From the cell containing the given text, extract its center point as (X, Y) coordinate. 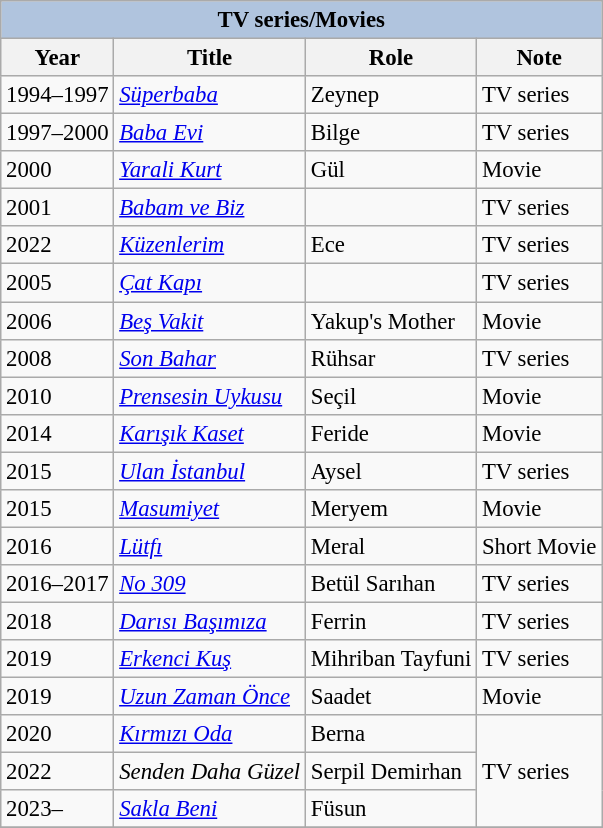
Lütfı (210, 546)
Ece (390, 245)
Beş Vakit (210, 321)
Mihriban Tayfuni (390, 659)
Füsun (390, 809)
Sakla Beni (210, 809)
1994–1997 (58, 95)
2006 (58, 321)
Seçil (390, 396)
2016 (58, 546)
Role (390, 58)
Berna (390, 734)
Serpil Demirhan (390, 772)
Prensesin Uykusu (210, 396)
Darısı Başımıza (210, 621)
2016–2017 (58, 584)
Short Movie (540, 546)
2020 (58, 734)
TV series/Movies (302, 20)
Gül (390, 170)
Zeynep (390, 95)
1997–2000 (58, 133)
Baba Evi (210, 133)
Saadet (390, 697)
2018 (58, 621)
Note (540, 58)
2008 (58, 358)
2000 (58, 170)
Son Bahar (210, 358)
2010 (58, 396)
Küzenlerim (210, 245)
Süperbaba (210, 95)
Aysel (390, 471)
Kırmızı Oda (210, 734)
Meryem (390, 509)
Bilge (390, 133)
2001 (58, 208)
Year (58, 58)
Senden Daha Güzel (210, 772)
Karışık Kaset (210, 433)
Yakup's Mother (390, 321)
Title (210, 58)
Feride (390, 433)
Uzun Zaman Önce (210, 697)
Yarali Kurt (210, 170)
Erkenci Kuş (210, 659)
Ulan İstanbul (210, 471)
2014 (58, 433)
Rühsar (390, 358)
Meral (390, 546)
Çat Kapı (210, 283)
Masumiyet (210, 509)
No 309 (210, 584)
Babam ve Biz (210, 208)
Ferrin (390, 621)
Betül Sarıhan (390, 584)
2023– (58, 809)
2005 (58, 283)
